Pinpoint the cell where the given text exists, returning its (X, Y) midpoint coordinate. 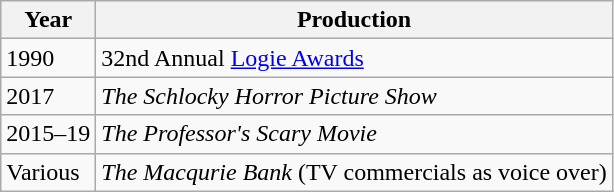
2017 (48, 96)
Production (354, 20)
The Professor's Scary Movie (354, 134)
32nd Annual Logie Awards (354, 58)
Various (48, 172)
2015–19 (48, 134)
The Macqurie Bank (TV commercials as voice over) (354, 172)
Year (48, 20)
1990 (48, 58)
The Schlocky Horror Picture Show (354, 96)
